Pinpoint the cell where the given text exists, returning its (x, y) midpoint coordinate. 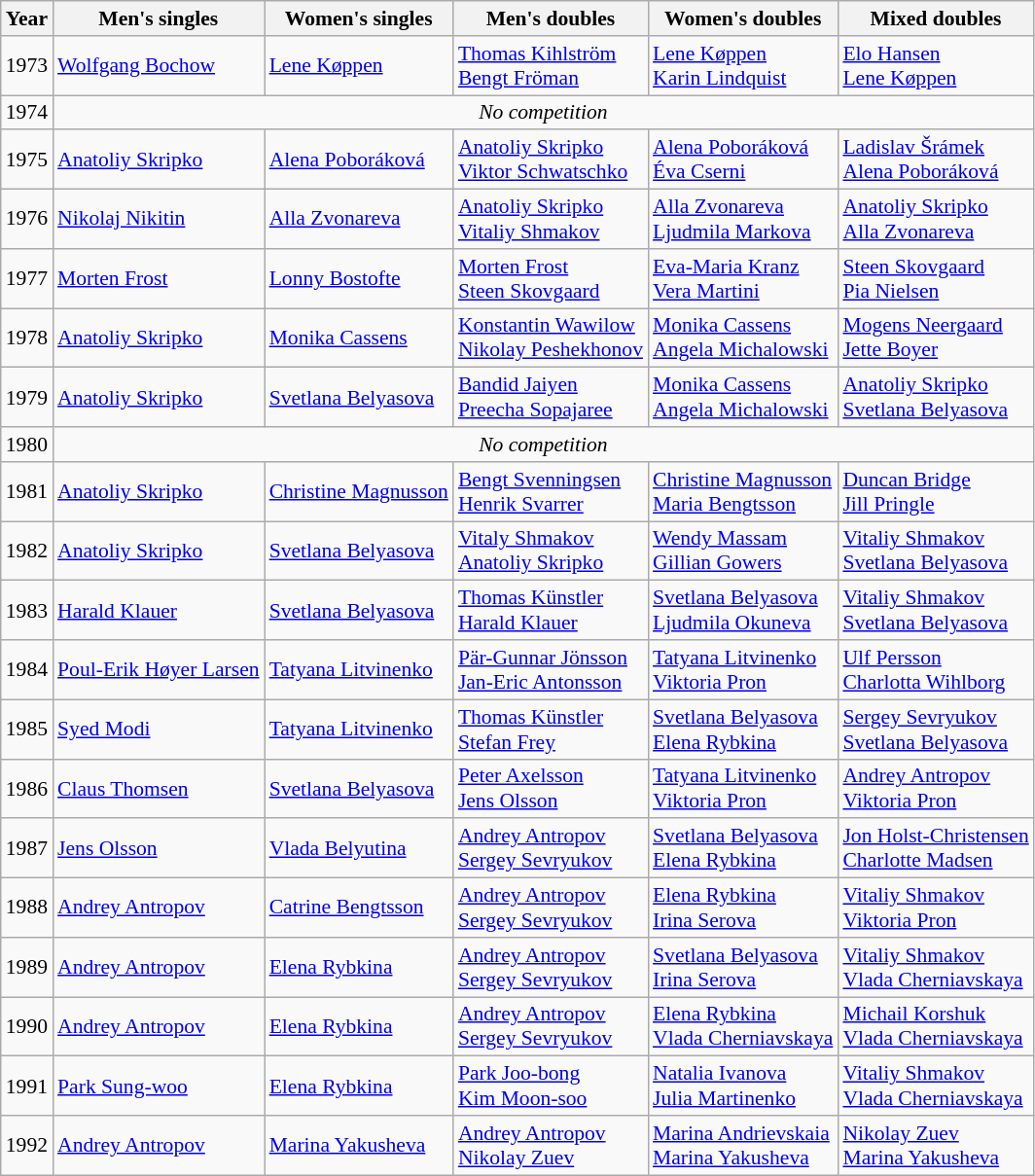
Christine Magnusson (359, 492)
Eva-Maria Kranz Vera Martini (743, 278)
Andrey Antropov Nikolay Zuev (551, 1146)
1979 (27, 397)
Monika Cassens (359, 339)
Christine Magnusson Maria Bengtsson (743, 492)
Morten Frost (159, 278)
Ulf Persson Charlotta Wihlborg (936, 669)
Alla Zvonareva Ljudmila Markova (743, 220)
Anatoliy Skripko Viktor Schwatschko (551, 160)
Vitaly Shmakov Anatoliy Skripko (551, 551)
Pär-Gunnar Jönsson Jan-Eric Antonsson (551, 669)
Steen Skovgaard Pia Nielsen (936, 278)
1978 (27, 339)
Svetlana Belyasova Ljudmila Okuneva (743, 611)
Bengt Svenningsen Henrik Svarrer (551, 492)
Lene Køppen Karin Lindquist (743, 66)
1980 (27, 445)
Elena Rybkina Irina Serova (743, 909)
Vlada Belyutina (359, 848)
1973 (27, 66)
Duncan Bridge Jill Pringle (936, 492)
Nikolay Zuev Marina Yakusheva (936, 1146)
1981 (27, 492)
Elo Hansen Lene Køppen (936, 66)
Wolfgang Bochow (159, 66)
Vitaliy Shmakov Viktoria Pron (936, 909)
Catrine Bengtsson (359, 909)
Mogens Neergaard Jette Boyer (936, 339)
1991 (27, 1086)
Michail Korshuk Vlada Cherniavskaya (936, 1027)
Claus Thomsen (159, 788)
Year (27, 18)
1982 (27, 551)
Park Joo-bong Kim Moon-soo (551, 1086)
Alla Zvonareva (359, 220)
Natalia Ivanova Julia Martinenko (743, 1086)
Thomas Künstler Harald Klauer (551, 611)
Women's singles (359, 18)
Elena Rybkina Vlada Cherniavskaya (743, 1027)
Anatoliy Skripko Svetlana Belyasova (936, 397)
1976 (27, 220)
1986 (27, 788)
Konstantin Wawilow Nikolay Peshekhonov (551, 339)
Lonny Bostofte (359, 278)
Men's doubles (551, 18)
Park Sung-woo (159, 1086)
1975 (27, 160)
Nikolaj Nikitin (159, 220)
Alena Poboráková Éva Cserni (743, 160)
Women's doubles (743, 18)
Jon Holst-Christensen Charlotte Madsen (936, 848)
Alena Poboráková (359, 160)
Marina Yakusheva (359, 1146)
Thomas Künstler Stefan Frey (551, 730)
Anatoliy Skripko Vitaliy Shmakov (551, 220)
Ladislav Šrámek Alena Poboráková (936, 160)
Sergey Sevryukov Svetlana Belyasova (936, 730)
1977 (27, 278)
Lene Køppen (359, 66)
1985 (27, 730)
1987 (27, 848)
1983 (27, 611)
1989 (27, 967)
Mixed doubles (936, 18)
Peter Axelsson Jens Olsson (551, 788)
Morten Frost Steen Skovgaard (551, 278)
Andrey Antropov Viktoria Pron (936, 788)
Syed Modi (159, 730)
1974 (27, 113)
Bandid Jaiyen Preecha Sopajaree (551, 397)
Poul-Erik Høyer Larsen (159, 669)
Svetlana Belyasova Irina Serova (743, 967)
Marina Andrievskaia Marina Yakusheva (743, 1146)
1992 (27, 1146)
Jens Olsson (159, 848)
1990 (27, 1027)
1988 (27, 909)
Thomas Kihlström Bengt Fröman (551, 66)
Anatoliy Skripko Alla Zvonareva (936, 220)
1984 (27, 669)
Men's singles (159, 18)
Wendy Massam Gillian Gowers (743, 551)
Harald Klauer (159, 611)
